Scan for the cell matching the given text and deliver its (X, Y) coordinate at center. 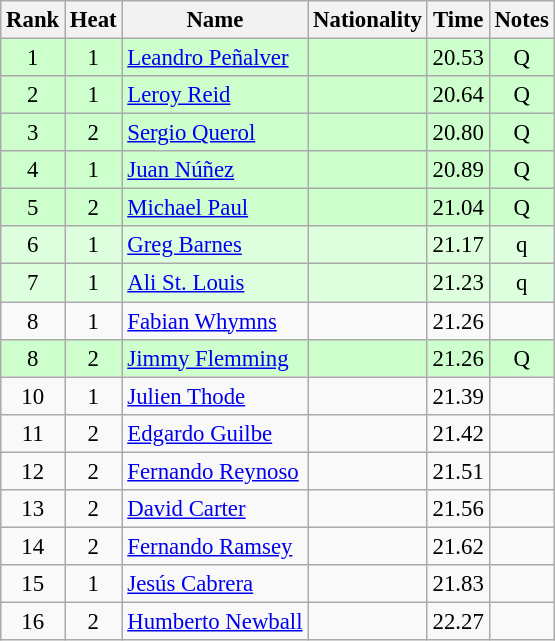
16 (33, 621)
Leroy Reid (215, 95)
Leandro Peñalver (215, 58)
Ali St. Louis (215, 283)
22.27 (458, 621)
7 (33, 283)
20.80 (458, 133)
15 (33, 584)
20.64 (458, 95)
10 (33, 396)
Greg Barnes (215, 245)
21.42 (458, 433)
21.39 (458, 396)
5 (33, 208)
20.89 (458, 170)
Notes (522, 20)
21.17 (458, 245)
David Carter (215, 509)
Rank (33, 20)
Jesús Cabrera (215, 584)
11 (33, 433)
21.56 (458, 509)
21.62 (458, 546)
13 (33, 509)
Name (215, 20)
6 (33, 245)
4 (33, 170)
Sergio Querol (215, 133)
12 (33, 471)
Jimmy Flemming (215, 358)
21.51 (458, 471)
Nationality (368, 20)
Michael Paul (215, 208)
Heat (94, 20)
20.53 (458, 58)
21.23 (458, 283)
Fernando Ramsey (215, 546)
Time (458, 20)
Juan Núñez (215, 170)
Fernando Reynoso (215, 471)
Fabian Whymns (215, 321)
Julien Thode (215, 396)
Edgardo Guilbe (215, 433)
21.04 (458, 208)
Humberto Newball (215, 621)
14 (33, 546)
21.83 (458, 584)
3 (33, 133)
